Pinpoint the cell where the given text exists, returning its (X, Y) midpoint coordinate. 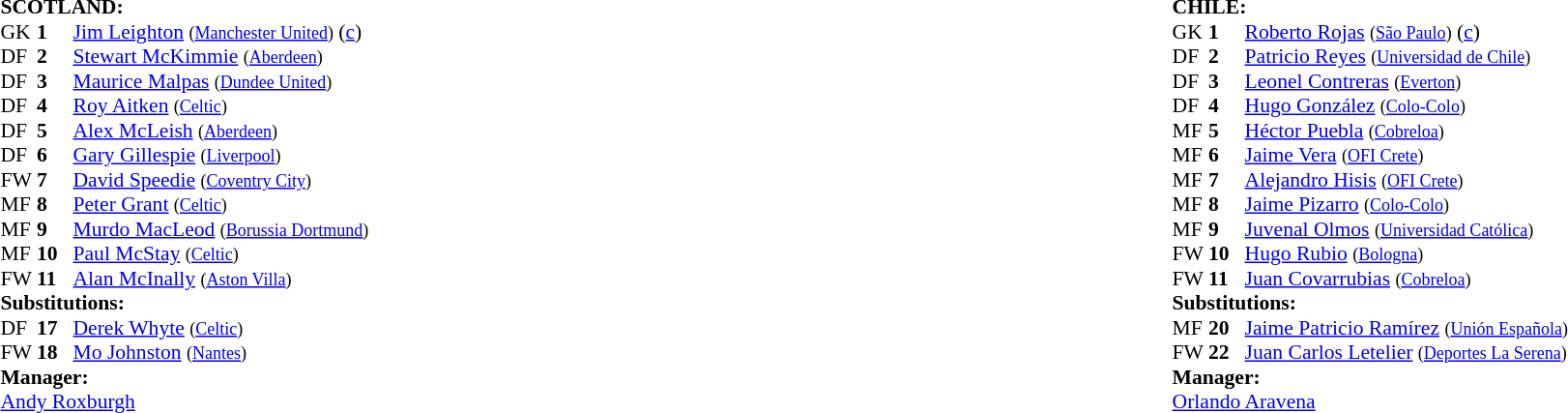
Roy Aitken (Celtic) (221, 105)
Jaime Pizarro (Colo-Colo) (1407, 204)
Alan McInally (Aston Villa) (221, 279)
Héctor Puebla (Cobreloa) (1407, 131)
Juan Carlos Letelier (Deportes La Serena) (1407, 353)
Murdo MacLeod (Borussia Dortmund) (221, 229)
Alejandro Hisis (OFI Crete) (1407, 180)
Derek Whyte (Celtic) (221, 328)
Leonel Contreras (Everton) (1407, 81)
Peter Grant (Celtic) (221, 204)
20 (1227, 328)
22 (1227, 353)
18 (55, 353)
Alex McLeish (Aberdeen) (221, 131)
Patricio Reyes (Universidad de Chile) (1407, 57)
Juan Covarrubias (Cobreloa) (1407, 279)
Gary Gillespie (Liverpool) (221, 156)
Mo Johnston (Nantes) (221, 353)
Paul McStay (Celtic) (221, 254)
David Speedie (Coventry City) (221, 180)
Jaime Patricio Ramírez (Unión Española) (1407, 328)
Roberto Rojas (São Paulo) (c) (1407, 32)
Hugo González (Colo-Colo) (1407, 105)
Stewart McKimmie (Aberdeen) (221, 57)
Jaime Vera (OFI Crete) (1407, 156)
Juvenal Olmos (Universidad Católica) (1407, 229)
Jim Leighton (Manchester United) (c) (221, 32)
Hugo Rubio (Bologna) (1407, 254)
Maurice Malpas (Dundee United) (221, 81)
17 (55, 328)
